Detect which cell encompasses the target text, then output its [X, Y] center coordinate. 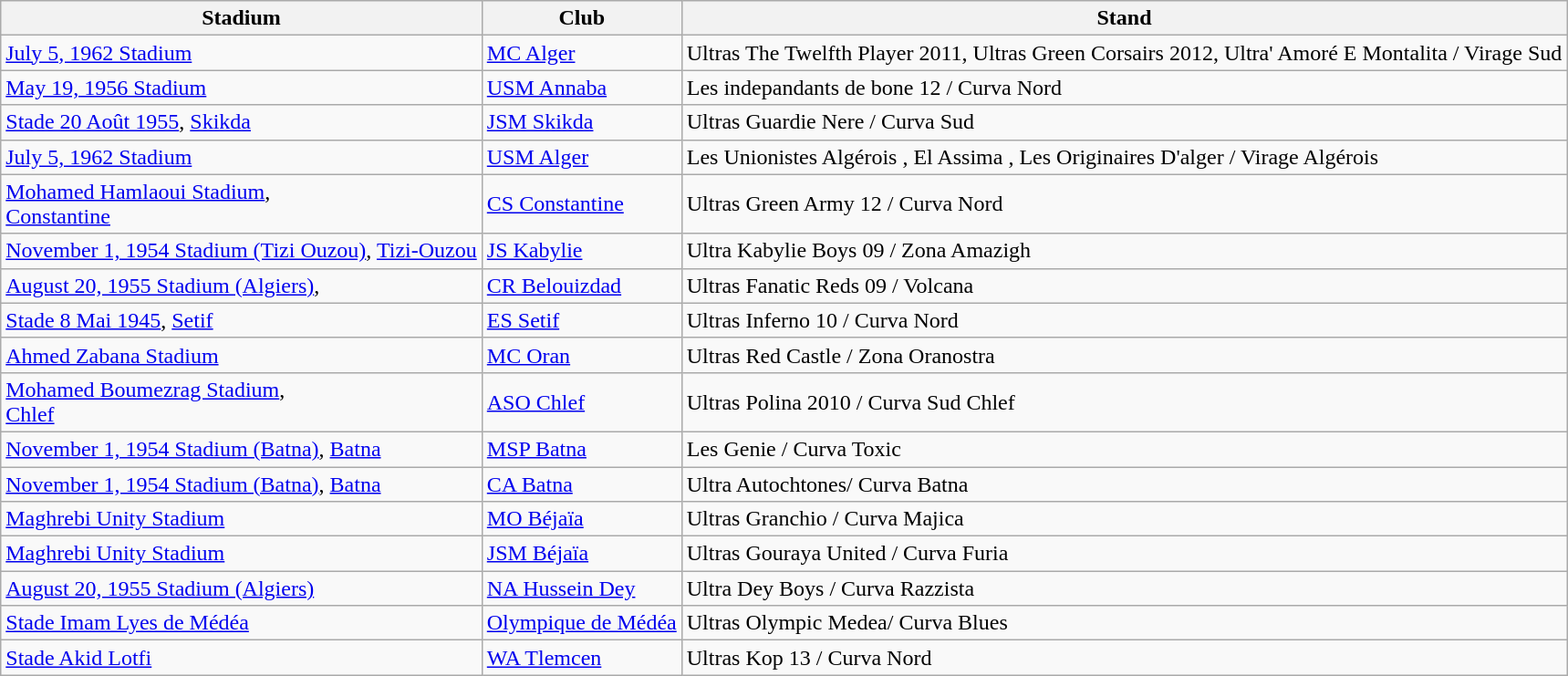
Ultras Fanatic Reds 09 / Volcana [1124, 286]
CS Constantine [582, 204]
Les Unionistes Algérois , El Assima , Les Originaires D'alger / Virage Algérois [1124, 157]
Olympique de Médéa [582, 623]
USM Alger [582, 157]
Ultras Polina 2010 / Curva Sud Chlef [1124, 401]
Ultras Granchio / Curva Majica [1124, 519]
CR Belouizdad [582, 286]
Mohamed Boumezrag Stadium,Chlef [242, 401]
WA Tlemcen [582, 658]
Stade Akid Lotfi [242, 658]
Ultras Olympic Medea/ Curva Blues [1124, 623]
Les indepandants de bone 12 / Curva Nord [1124, 88]
NA Hussein Dey [582, 588]
Ultras Red Castle / Zona Oranostra [1124, 355]
Stand [1124, 18]
JSM Skikda [582, 122]
Ahmed Zabana Stadium [242, 355]
Ultras Guardie Nere / Curva Sud [1124, 122]
Ultras Kop 13 / Curva Nord [1124, 658]
August 20, 1955 Stadium (Algiers) [242, 588]
MC Oran [582, 355]
August 20, 1955 Stadium (Algiers), [242, 286]
JS Kabylie [582, 251]
MO Béjaïa [582, 519]
November 1, 1954 Stadium (Tizi Ouzou), Tizi-Ouzou [242, 251]
Ultras Green Army 12 / Curva Nord [1124, 204]
Les Genie / Curva Toxic [1124, 449]
Ultras The Twelfth Player 2011, Ultras Green Corsairs 2012, Ultra' Amoré E Montalita / Virage Sud [1124, 53]
Ultras Inferno 10 / Curva Nord [1124, 320]
JSM Béjaïa [582, 554]
Ultra Dey Boys / Curva Razzista [1124, 588]
ASO Chlef [582, 401]
MC Alger [582, 53]
CA Batna [582, 484]
Stade Imam Lyes de Médéa [242, 623]
Mohamed Hamlaoui Stadium,Constantine [242, 204]
May 19, 1956 Stadium [242, 88]
USM Annaba [582, 88]
Stadium [242, 18]
Club [582, 18]
Stade 8 Mai 1945, Setif [242, 320]
Ultra Kabylie Boys 09 / Zona Amazigh [1124, 251]
ES Setif [582, 320]
Ultras Gouraya United / Curva Furia [1124, 554]
Ultra Autochtones/ Curva Batna [1124, 484]
MSP Batna [582, 449]
Stade 20 Août 1955, Skikda [242, 122]
